Scan for the cell matching the given text and deliver its [x, y] coordinate at center. 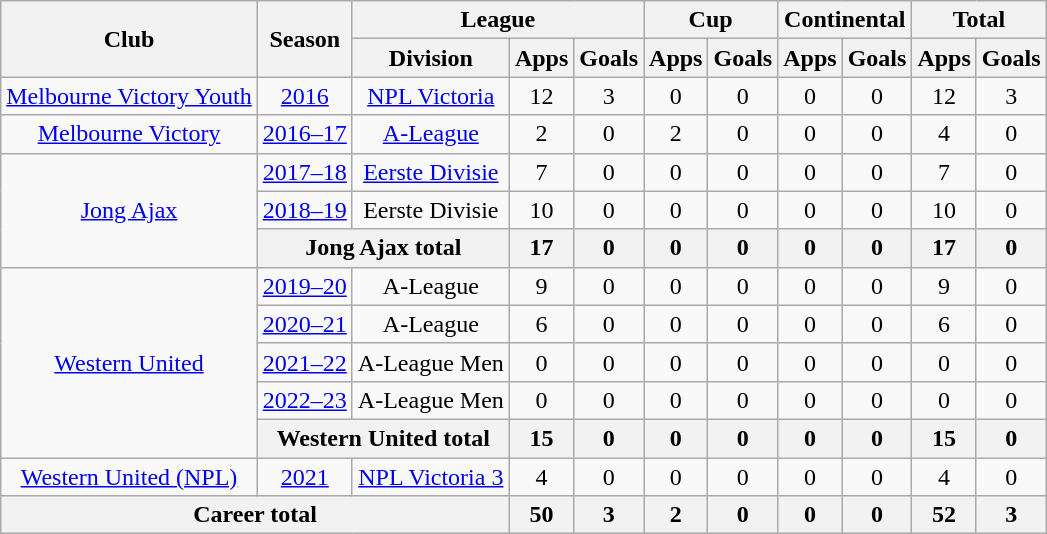
Melbourne Victory [130, 134]
2019–20 [304, 286]
52 [944, 515]
Western United (NPL) [130, 477]
Career total [256, 515]
Jong Ajax [130, 210]
Club [130, 39]
2020–21 [304, 324]
League [498, 20]
50 [541, 515]
NPL Victoria 3 [430, 477]
2022–23 [304, 400]
Season [304, 39]
Western United total [383, 438]
2016–17 [304, 134]
2018–19 [304, 210]
Continental [845, 20]
Melbourne Victory Youth [130, 96]
2021–22 [304, 362]
2017–18 [304, 172]
Western United [130, 362]
Jong Ajax total [383, 248]
Total [979, 20]
2021 [304, 477]
Cup [711, 20]
NPL Victoria [430, 96]
Division [430, 58]
2016 [304, 96]
